Extract the (X, Y) coordinate from the center of the cell holding the provided text.  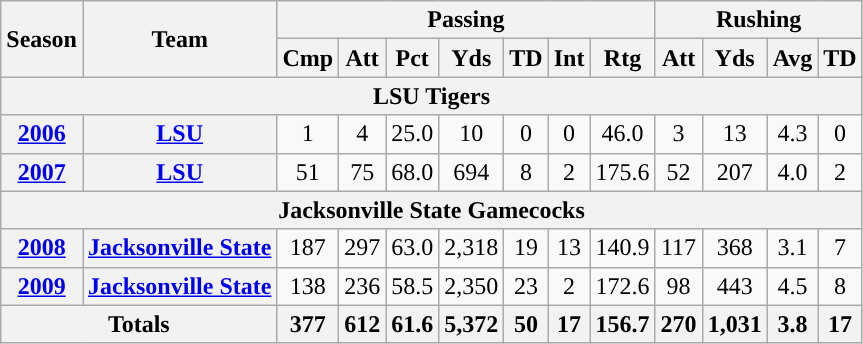
2009 (42, 286)
4.5 (792, 286)
175.6 (622, 172)
4 (362, 134)
2008 (42, 248)
3.8 (792, 324)
75 (362, 172)
172.6 (622, 286)
Passing (466, 20)
LSU Tigers (432, 96)
4.0 (792, 172)
Season (42, 39)
187 (308, 248)
117 (678, 248)
612 (362, 324)
51 (308, 172)
98 (678, 286)
236 (362, 286)
2006 (42, 134)
368 (734, 248)
377 (308, 324)
2,318 (472, 248)
Rtg (622, 58)
3.1 (792, 248)
2007 (42, 172)
297 (362, 248)
2,350 (472, 286)
1 (308, 134)
23 (526, 286)
7 (840, 248)
156.7 (622, 324)
443 (734, 286)
25.0 (412, 134)
58.5 (412, 286)
3 (678, 134)
4.3 (792, 134)
Int (569, 58)
52 (678, 172)
207 (734, 172)
Jacksonville State Gamecocks (432, 210)
5,372 (472, 324)
50 (526, 324)
Cmp (308, 58)
63.0 (412, 248)
61.6 (412, 324)
10 (472, 134)
694 (472, 172)
270 (678, 324)
Totals (139, 324)
46.0 (622, 134)
Team (179, 39)
Pct (412, 58)
1,031 (734, 324)
140.9 (622, 248)
Rushing (758, 20)
Avg (792, 58)
138 (308, 286)
68.0 (412, 172)
19 (526, 248)
